Scan for the cell matching the given text and deliver its [X, Y] coordinate at center. 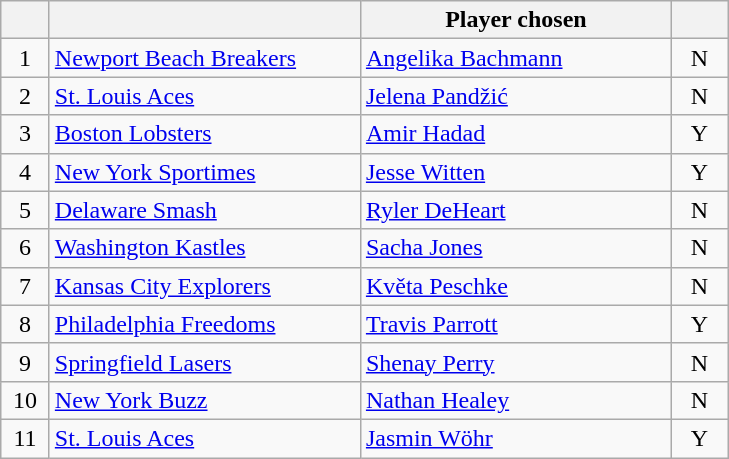
Travis Parrott [516, 324]
10 [26, 400]
New York Buzz [204, 400]
6 [26, 248]
Jasmin Wöhr [516, 438]
Nathan Healey [516, 400]
7 [26, 286]
8 [26, 324]
Boston Lobsters [204, 134]
New York Sportimes [204, 172]
Player chosen [516, 20]
3 [26, 134]
Kansas City Explorers [204, 286]
9 [26, 362]
Sacha Jones [516, 248]
4 [26, 172]
Květa Peschke [516, 286]
Amir Hadad [516, 134]
11 [26, 438]
1 [26, 58]
Angelika Bachmann [516, 58]
Springfield Lasers [204, 362]
Newport Beach Breakers [204, 58]
Jelena Pandžić [516, 96]
Washington Kastles [204, 248]
Shenay Perry [516, 362]
Ryler DeHeart [516, 210]
Philadelphia Freedoms [204, 324]
Jesse Witten [516, 172]
Delaware Smash [204, 210]
5 [26, 210]
2 [26, 96]
